Scan for the cell matching the given text and deliver its [x, y] coordinate at center. 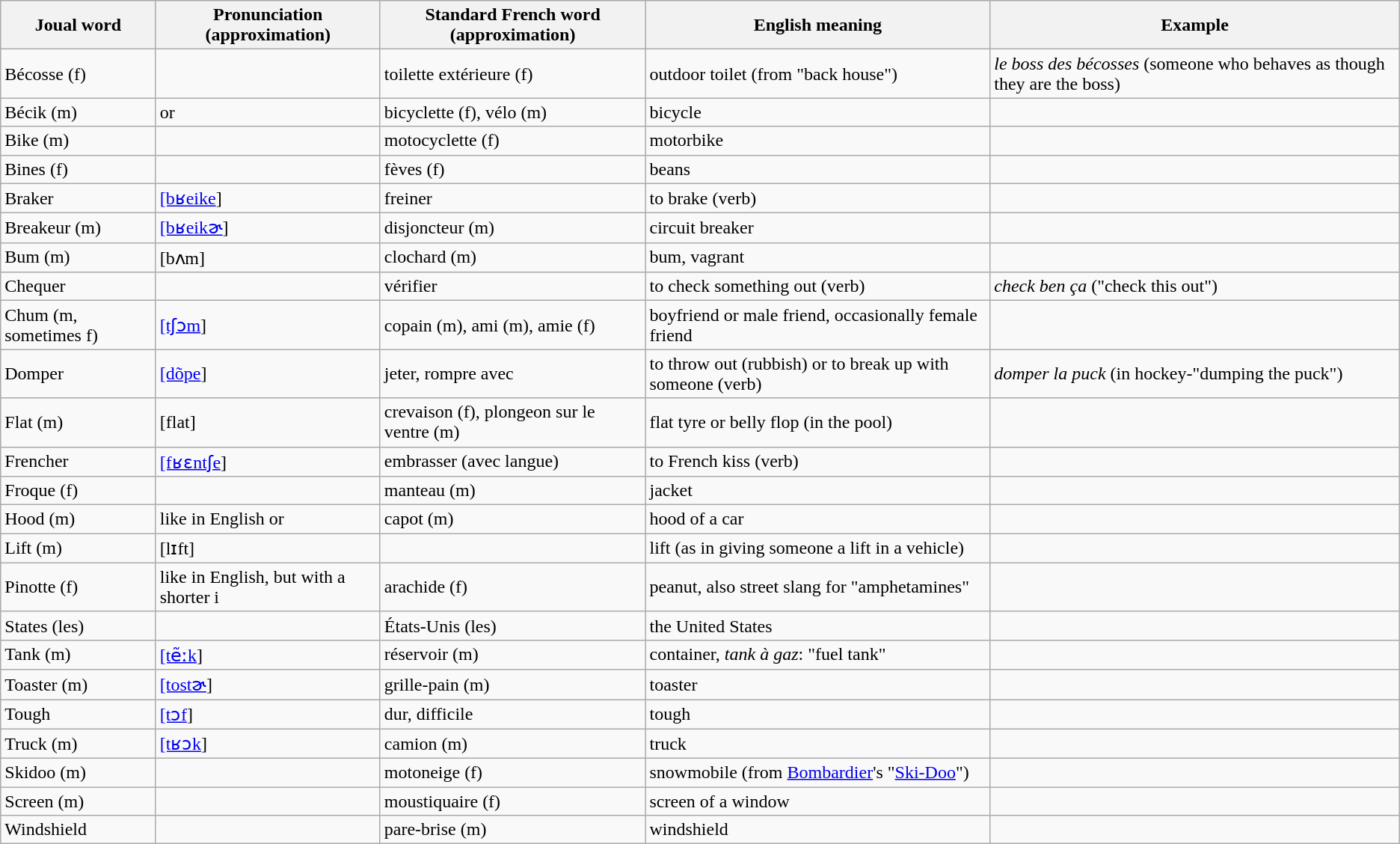
capot (m) [513, 519]
Domper [78, 374]
truck [818, 744]
Tank (m) [78, 655]
[tẽːk] [268, 655]
Hood (m) [78, 519]
like in English, but with a shorter i [268, 587]
Tough [78, 714]
le boss des bécosses (someone who behaves as though they are the boss) [1195, 73]
[dõpe] [268, 374]
outdoor toilet (from "back house") [818, 73]
or [268, 112]
windshield [818, 830]
embrasser (avec langue) [513, 462]
Joual word [78, 25]
réservoir (m) [513, 655]
freiner [513, 198]
lift (as in giving someone a lift in a vehicle) [818, 548]
motoneige (f) [513, 773]
États-Unis (les) [513, 626]
[tostɚ] [268, 685]
screen of a window [818, 801]
flat tyre or belly flop (in the pool) [818, 422]
fèves (f) [513, 169]
Windshield [78, 830]
Chequer [78, 287]
Bécik (m) [78, 112]
motocyclette (f) [513, 141]
[bʌm] [268, 257]
tough [818, 714]
manteau (m) [513, 491]
bicycle [818, 112]
Standard French word (approximation) [513, 25]
grille-pain (m) [513, 685]
[tʃɔm] [268, 325]
Lift (m) [78, 548]
States (les) [78, 626]
like in English or [268, 519]
the United States [818, 626]
Frencher [78, 462]
Example [1195, 25]
disjoncteur (m) [513, 228]
boyfriend or male friend, occasionally female friend [818, 325]
container, tank à gaz: "fuel tank" [818, 655]
to check something out (verb) [818, 287]
Pronunciation (approximation) [268, 25]
check ben ça ("check this out") [1195, 287]
Flat (m) [78, 422]
Pinotte (f) [78, 587]
domper la puck (in hockey-"dumping the puck") [1195, 374]
circuit breaker [818, 228]
camion (m) [513, 744]
[bʁeikɚ] [268, 228]
copain (m), ami (m), amie (f) [513, 325]
pare-brise (m) [513, 830]
peanut, also street slang for "amphetamines" [818, 587]
bum, vagrant [818, 257]
to throw out (rubbish) or to break up with someone (verb) [818, 374]
Bike (m) [78, 141]
moustiquaire (f) [513, 801]
Bécosse (f) [78, 73]
[bʁeike] [268, 198]
jeter, rompre avec [513, 374]
Screen (m) [78, 801]
toilette extérieure (f) [513, 73]
Skidoo (m) [78, 773]
arachide (f) [513, 587]
Bines (f) [78, 169]
Chum (m, sometimes f) [78, 325]
to French kiss (verb) [818, 462]
[tʁɔk] [268, 744]
jacket [818, 491]
motorbike [818, 141]
crevaison (f), plongeon sur le ventre (m) [513, 422]
Braker [78, 198]
vérifier [513, 287]
snowmobile (from Bombardier's "Ski-Doo") [818, 773]
Bum (m) [78, 257]
dur, difficile [513, 714]
[lɪft] [268, 548]
to brake (verb) [818, 198]
[flat] [268, 422]
clochard (m) [513, 257]
Truck (m) [78, 744]
hood of a car [818, 519]
Froque (f) [78, 491]
bicyclette (f), vélo (m) [513, 112]
toaster [818, 685]
beans [818, 169]
[fʁɛntʃe] [268, 462]
Breakeur (m) [78, 228]
[tɔf] [268, 714]
English meaning [818, 25]
Toaster (m) [78, 685]
